Extract the (x, y) coordinate from the center of the cell holding the provided text.  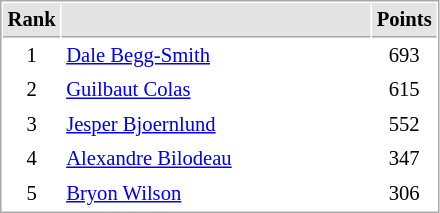
5 (32, 194)
Dale Begg-Smith (216, 56)
Jesper Bjoernlund (216, 124)
Rank (32, 20)
1 (32, 56)
Points (404, 20)
306 (404, 194)
Alexandre Bilodeau (216, 158)
4 (32, 158)
615 (404, 90)
347 (404, 158)
3 (32, 124)
Bryon Wilson (216, 194)
693 (404, 56)
Guilbaut Colas (216, 90)
2 (32, 90)
552 (404, 124)
